Return the (X, Y) coordinate for the center point of the cell that contains the specified text.  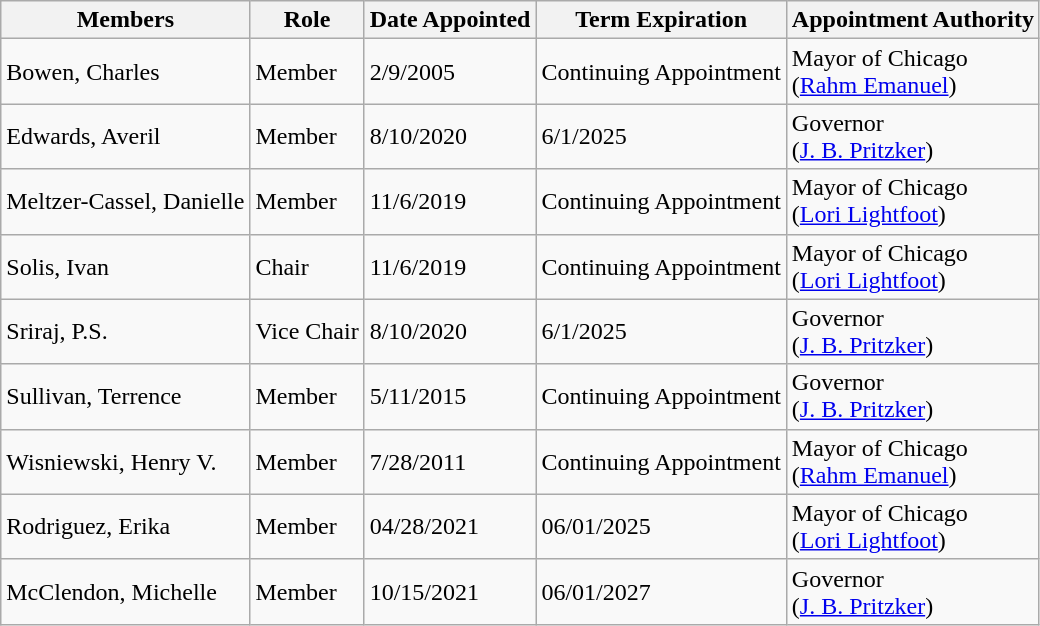
Rodriguez, Erika (126, 526)
Vice Chair (307, 332)
06/01/2027 (661, 592)
Date Appointed (450, 20)
10/15/2021 (450, 592)
Wisniewski, Henry V. (126, 462)
Term Expiration (661, 20)
06/01/2025 (661, 526)
Sriraj, P.S. (126, 332)
Meltzer-Cassel, Danielle (126, 202)
Appointment Authority (912, 20)
04/28/2021 (450, 526)
Edwards, Averil (126, 136)
Members (126, 20)
Solis, Ivan (126, 266)
Role (307, 20)
Chair (307, 266)
Bowen, Charles (126, 72)
7/28/2011 (450, 462)
2/9/2005 (450, 72)
McClendon, Michelle (126, 592)
5/11/2015 (450, 396)
Sullivan, Terrence (126, 396)
